Return (X, Y) of the center of cell containing provided text 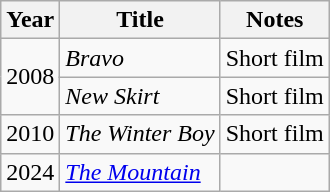
2010 (30, 134)
The Winter Boy (140, 134)
New Skirt (140, 96)
Title (140, 20)
Bravo (140, 58)
Year (30, 20)
The Mountain (140, 172)
Notes (274, 20)
2024 (30, 172)
2008 (30, 77)
